Provide the [x, y] coordinate of the cell's center where the given text is located.  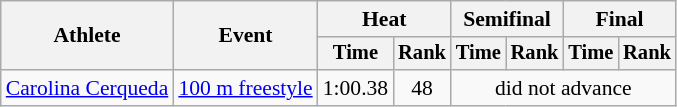
Final [619, 19]
Event [245, 36]
1:00.38 [356, 88]
48 [422, 88]
Athlete [88, 36]
100 m freestyle [245, 88]
Semifinal [507, 19]
did not advance [564, 88]
Heat [384, 19]
Carolina Cerqueda [88, 88]
